Pinpoint the cell where the given text exists, returning its [X, Y] midpoint coordinate. 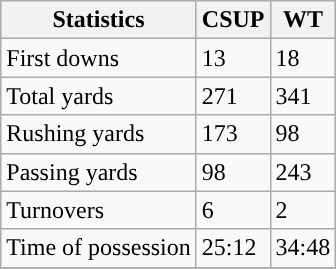
Passing yards [99, 172]
Rushing yards [99, 134]
WT [303, 20]
Total yards [99, 96]
25:12 [233, 248]
13 [233, 58]
341 [303, 96]
2 [303, 210]
271 [233, 96]
CSUP [233, 20]
Statistics [99, 20]
First downs [99, 58]
18 [303, 58]
6 [233, 210]
34:48 [303, 248]
173 [233, 134]
Time of possession [99, 248]
243 [303, 172]
Turnovers [99, 210]
